For the text-containing cell, return its midpoint in [x, y] coordinate format. 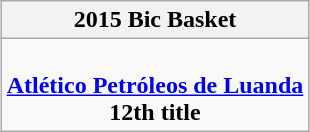
2015 Bic Basket [155, 20]
Atlético Petróleos de Luanda12th title [155, 85]
